Detect which cell encompasses the target text, then output its (X, Y) center coordinate. 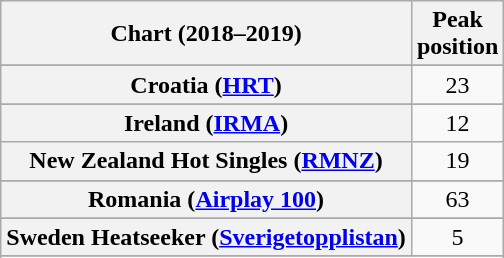
Romania (Airplay 100) (206, 199)
Sweden Heatseeker (Sverigetopplistan) (206, 237)
Croatia (HRT) (206, 85)
23 (457, 85)
5 (457, 237)
19 (457, 161)
12 (457, 123)
Chart (2018–2019) (206, 34)
Ireland (IRMA) (206, 123)
Peakposition (457, 34)
New Zealand Hot Singles (RMNZ) (206, 161)
63 (457, 199)
